Detect which cell encompasses the target text, then output its [x, y] center coordinate. 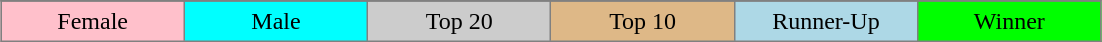
Male [276, 21]
Top 10 [642, 21]
Runner-Up [826, 21]
Female [92, 21]
Top 20 [460, 21]
Winner [1010, 21]
